Locate the cell with the specified text and output its (x, y) center coordinate. 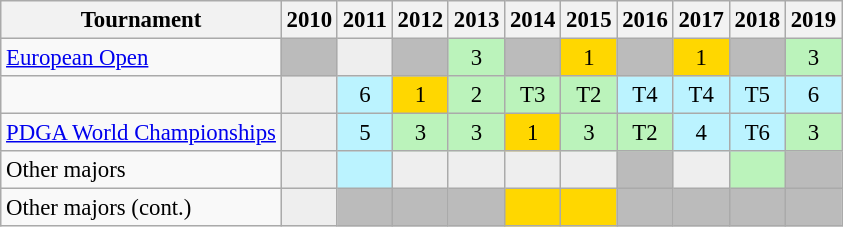
T5 (757, 95)
2010 (309, 20)
2016 (645, 20)
T6 (757, 133)
2017 (701, 20)
4 (701, 133)
Other majors (141, 170)
2012 (420, 20)
2019 (813, 20)
PDGA World Championships (141, 133)
Other majors (cont.) (141, 208)
2013 (476, 20)
2011 (364, 20)
2015 (589, 20)
5 (364, 133)
T3 (533, 95)
2018 (757, 20)
2014 (533, 20)
Tournament (141, 20)
2 (476, 95)
European Open (141, 58)
